Provide the (x, y) coordinate of the cell's center where the given text is located.  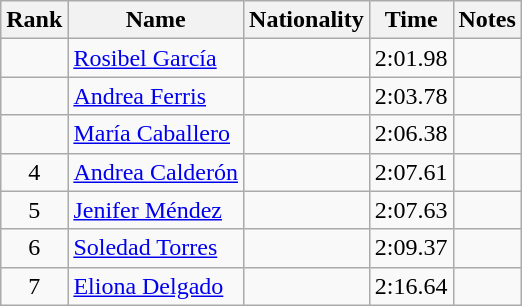
2:01.98 (411, 58)
Jenifer Méndez (156, 210)
Rosibel García (156, 58)
Eliona Delgado (156, 286)
Rank (34, 20)
María Caballero (156, 134)
Nationality (307, 20)
Name (156, 20)
2:06.38 (411, 134)
Andrea Calderón (156, 172)
2:07.63 (411, 210)
2:03.78 (411, 96)
2:16.64 (411, 286)
2:09.37 (411, 248)
2:07.61 (411, 172)
Time (411, 20)
5 (34, 210)
4 (34, 172)
Andrea Ferris (156, 96)
Notes (487, 20)
7 (34, 286)
Soledad Torres (156, 248)
6 (34, 248)
